Locate the cell with the specified text and output its (X, Y) center coordinate. 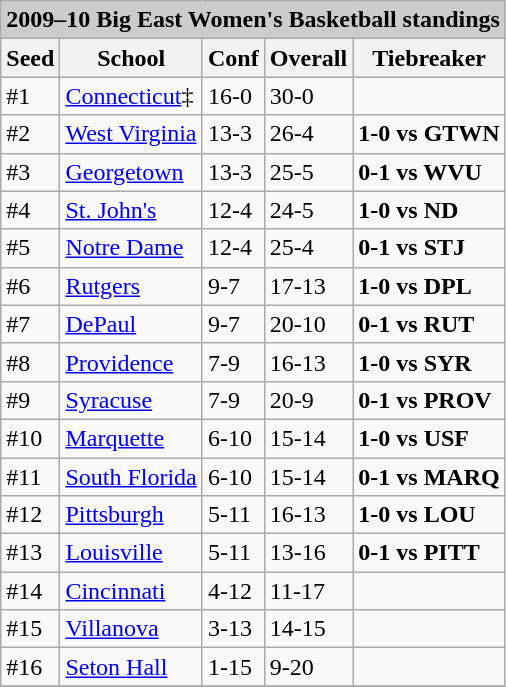
14-15 (308, 629)
Syracuse (132, 400)
Pittsburgh (132, 515)
0-1 vs WVU (430, 172)
26-4 (308, 134)
9-20 (308, 667)
Cincinnati (132, 591)
25-5 (308, 172)
17-13 (308, 286)
0-1 vs PITT (430, 553)
30-0 (308, 96)
1-0 vs USF (430, 438)
1-0 vs LOU (430, 515)
1-0 vs DPL (430, 286)
#10 (30, 438)
Georgetown (132, 172)
Seed (30, 58)
#7 (30, 324)
South Florida (132, 477)
11-17 (308, 591)
#6 (30, 286)
Seton Hall (132, 667)
3-13 (233, 629)
25-4 (308, 248)
Marquette (132, 438)
#16 (30, 667)
Conf (233, 58)
#13 (30, 553)
16-0 (233, 96)
1-0 vs GTWN (430, 134)
0-1 vs MARQ (430, 477)
20-10 (308, 324)
24-5 (308, 210)
St. John's (132, 210)
4-12 (233, 591)
#5 (30, 248)
Overall (308, 58)
2009–10 Big East Women's Basketball standings (254, 20)
#8 (30, 362)
#4 (30, 210)
DePaul (132, 324)
0-1 vs RUT (430, 324)
20-9 (308, 400)
#3 (30, 172)
Providence (132, 362)
0-1 vs STJ (430, 248)
0-1 vs PROV (430, 400)
1-0 vs ND (430, 210)
1-15 (233, 667)
#1 (30, 96)
#15 (30, 629)
Connecticut‡ (132, 96)
13-16 (308, 553)
#2 (30, 134)
Notre Dame (132, 248)
#11 (30, 477)
#14 (30, 591)
West Virginia (132, 134)
Louisville (132, 553)
1-0 vs SYR (430, 362)
#9 (30, 400)
Tiebreaker (430, 58)
#12 (30, 515)
Villanova (132, 629)
Rutgers (132, 286)
School (132, 58)
